Search for the cell housing the specified text and yield its [x, y] center coordinate. 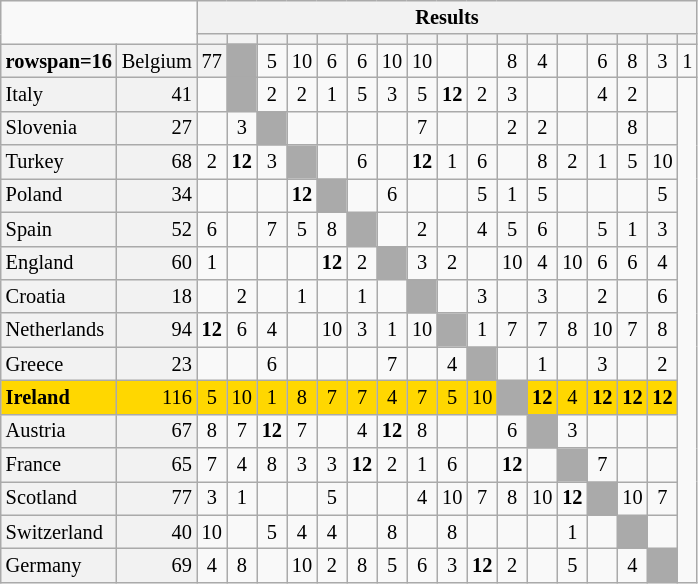
Slovenia [59, 128]
69 [157, 565]
Austria [59, 431]
116 [157, 397]
41 [157, 94]
France [59, 465]
Croatia [59, 296]
18 [157, 296]
94 [157, 330]
Netherlands [59, 330]
rowspan=16 [59, 61]
68 [157, 162]
Results [448, 17]
England [59, 263]
60 [157, 263]
Switzerland [59, 532]
Belgium [157, 61]
Germany [59, 565]
Greece [59, 364]
67 [157, 431]
Italy [59, 94]
Scotland [59, 498]
Spain [59, 229]
52 [157, 229]
40 [157, 532]
Turkey [59, 162]
65 [157, 465]
Ireland [59, 397]
27 [157, 128]
Poland [59, 195]
34 [157, 195]
23 [157, 364]
